Detect which cell encompasses the target text, then output its (x, y) center coordinate. 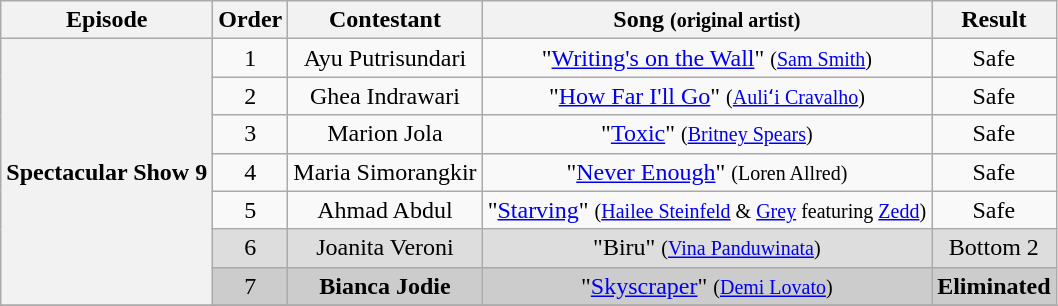
Result (994, 20)
Song (original artist) (706, 20)
Joanita Veroni (385, 248)
Bianca Jodie (385, 286)
"Starving" (Hailee Steinfeld & Grey featuring Zedd) (706, 210)
Eliminated (994, 286)
6 (250, 248)
Marion Jola (385, 134)
7 (250, 286)
Episode (107, 20)
"Never Enough" (Loren Allred) (706, 172)
Ayu Putrisundari (385, 58)
4 (250, 172)
Spectacular Show 9 (107, 172)
Ahmad Abdul (385, 210)
Maria Simorangkir (385, 172)
Order (250, 20)
Contestant (385, 20)
Bottom 2 (994, 248)
Ghea Indrawari (385, 96)
"Skyscraper" (Demi Lovato) (706, 286)
"Biru" (Vina Panduwinata) (706, 248)
1 (250, 58)
3 (250, 134)
2 (250, 96)
5 (250, 210)
"Toxic" (Britney Spears) (706, 134)
"How Far I'll Go" (Auliʻi Cravalho) (706, 96)
"Writing's on the Wall" (Sam Smith) (706, 58)
